Locate the cell with the specified text and output its (x, y) center coordinate. 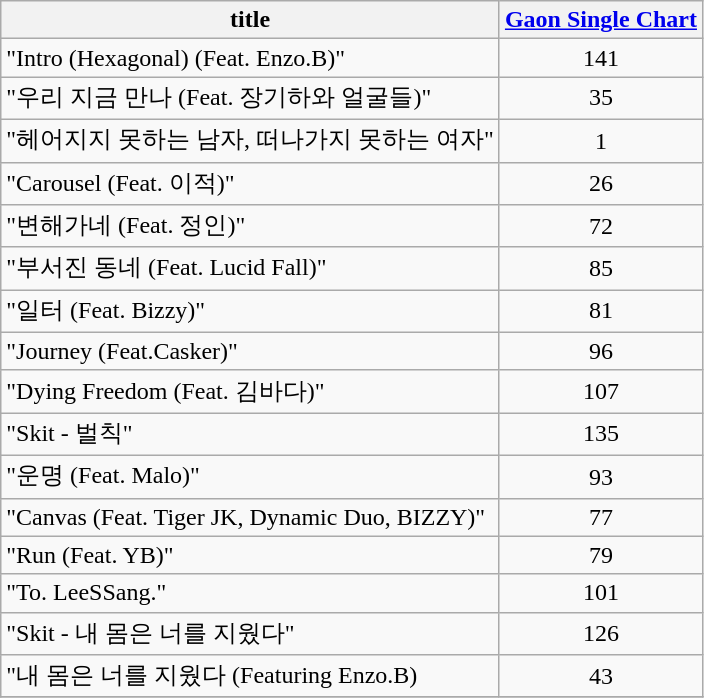
77 (600, 517)
"운명 (Feat. Malo)" (250, 476)
93 (600, 476)
107 (600, 392)
85 (600, 268)
"Skit - 벌칙" (250, 434)
"Run (Feat. YB)" (250, 555)
35 (600, 98)
81 (600, 312)
"Dying Freedom (Feat. 김바다)" (250, 392)
"변해가네 (Feat. 정인)" (250, 226)
"Journey (Feat.Casker)" (250, 351)
Gaon Single Chart (600, 20)
43 (600, 676)
"Canvas (Feat. Tiger JK, Dynamic Duo, BIZZY)" (250, 517)
"To. LeeSSang." (250, 593)
79 (600, 555)
"헤어지지 못하는 남자, 떠나가지 못하는 여자" (250, 140)
135 (600, 434)
1 (600, 140)
"우리 지금 만나 (Feat. 장기하와 얼굴들)" (250, 98)
"내 몸은 너를 지웠다 (Featuring Enzo.B) (250, 676)
"Intro (Hexagonal) (Feat. Enzo.B)" (250, 58)
"부서진 동네 (Feat. Lucid Fall)" (250, 268)
96 (600, 351)
26 (600, 184)
141 (600, 58)
101 (600, 593)
"Carousel (Feat. 이적)" (250, 184)
"Skit - 내 몸은 너를 지웠다" (250, 634)
72 (600, 226)
126 (600, 634)
title (250, 20)
"일터 (Feat. Bizzy)" (250, 312)
